Determine the (x, y) coordinate at the center of the cell enclosing the given text.  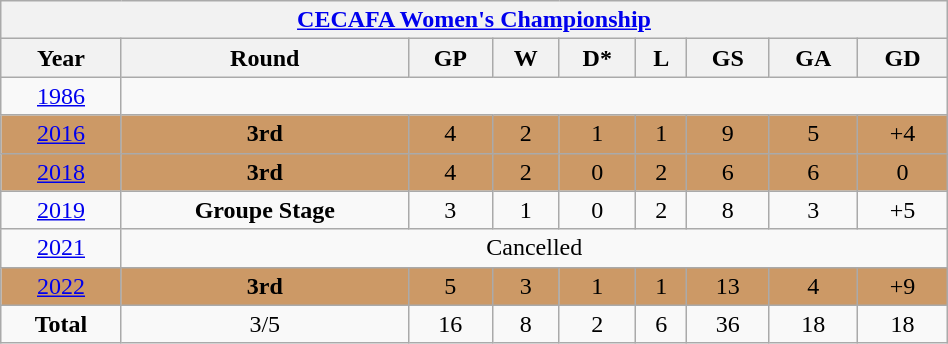
9 (728, 134)
Cancelled (534, 248)
Total (62, 324)
2016 (62, 134)
13 (728, 286)
36 (728, 324)
Year (62, 58)
Round (264, 58)
3/5 (264, 324)
GS (728, 58)
16 (450, 324)
Groupe Stage (264, 210)
2018 (62, 172)
W (525, 58)
D* (598, 58)
GP (450, 58)
+4 (902, 134)
GD (902, 58)
2019 (62, 210)
+5 (902, 210)
GA (814, 58)
2022 (62, 286)
L (662, 58)
CECAFA Women's Championship (474, 20)
1986 (62, 96)
+9 (902, 286)
2021 (62, 248)
